Extract the (X, Y) coordinate from the center of the cell holding the provided text.  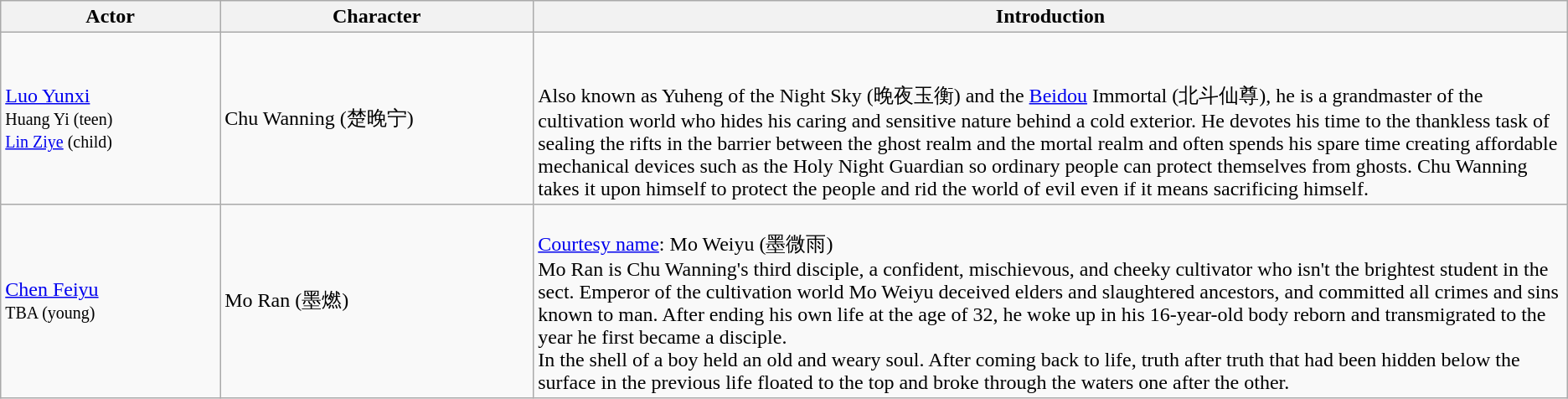
Chen Feiyu TBA (young) (111, 301)
Chu Wanning (楚晚宁) (377, 119)
Introduction (1050, 17)
Luo Yunxi Huang Yi (teen)Lin Ziye (child) (111, 119)
Actor (111, 17)
Mo Ran (墨燃) (377, 301)
Character (377, 17)
